Extract the (x, y) coordinate from the center of the cell holding the provided text.  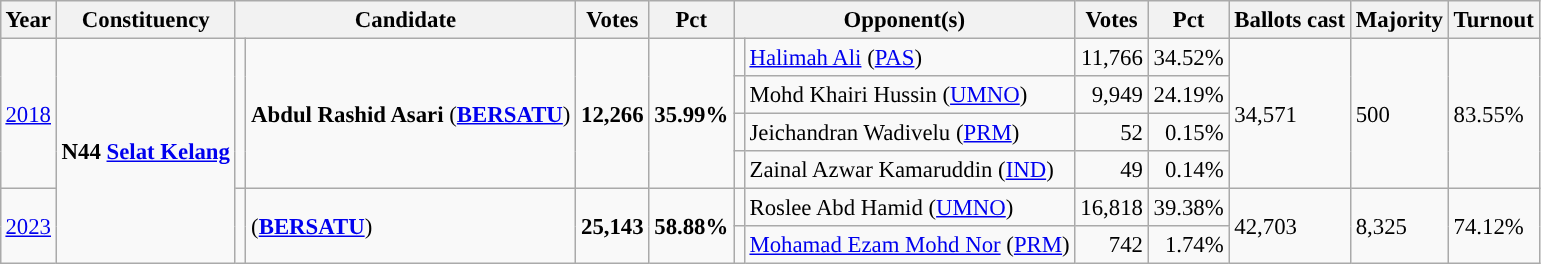
35.99% (692, 113)
34.52% (1188, 57)
742 (1112, 245)
2023 (28, 226)
24.19% (1188, 95)
N44 Selat Kelang (146, 151)
Jeichandran Wadivelu (PRM) (910, 133)
34,571 (1290, 113)
74.12% (1494, 226)
0.14% (1188, 170)
Mohd Khairi Hussin (UMNO) (910, 95)
Roslee Abd Hamid (UMNO) (910, 208)
Opponent(s) (904, 20)
Constituency (146, 20)
Ballots cast (1290, 20)
0.15% (1188, 133)
2018 (28, 113)
52 (1112, 133)
25,143 (612, 226)
58.88% (692, 226)
83.55% (1494, 113)
Zainal Azwar Kamaruddin (IND) (910, 170)
16,818 (1112, 208)
(BERSATU) (411, 226)
1.74% (1188, 245)
Mohamad Ezam Mohd Nor (PRM) (910, 245)
500 (1399, 113)
Turnout (1494, 20)
11,766 (1112, 57)
49 (1112, 170)
Halimah Ali (PAS) (910, 57)
Candidate (405, 20)
39.38% (1188, 208)
Year (28, 20)
9,949 (1112, 95)
Abdul Rashid Asari (BERSATU) (411, 113)
Majority (1399, 20)
42,703 (1290, 226)
8,325 (1399, 226)
12,266 (612, 113)
